Output the (X, Y) coordinate of the center of the cell containing the given text.  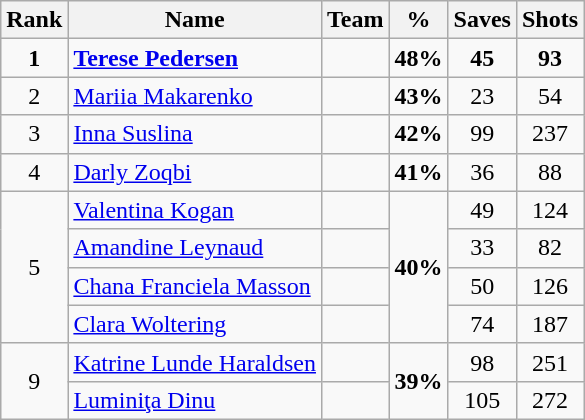
187 (550, 324)
43% (418, 96)
272 (550, 400)
23 (482, 96)
98 (482, 362)
Mariia Makarenko (195, 96)
251 (550, 362)
36 (482, 172)
Terese Pedersen (195, 58)
93 (550, 58)
45 (482, 58)
Darly Zoqbi (195, 172)
Saves (482, 20)
Rank (34, 20)
Team (355, 20)
1 (34, 58)
Katrine Lunde Haraldsen (195, 362)
Inna Suslina (195, 134)
Luminiţa Dinu (195, 400)
Valentina Kogan (195, 210)
74 (482, 324)
54 (550, 96)
99 (482, 134)
88 (550, 172)
105 (482, 400)
Chana Franciela Masson (195, 286)
Clara Woltering (195, 324)
5 (34, 267)
82 (550, 248)
41% (418, 172)
% (418, 20)
4 (34, 172)
2 (34, 96)
42% (418, 134)
50 (482, 286)
33 (482, 248)
Name (195, 20)
3 (34, 134)
49 (482, 210)
48% (418, 58)
39% (418, 381)
237 (550, 134)
40% (418, 267)
126 (550, 286)
Amandine Leynaud (195, 248)
9 (34, 381)
124 (550, 210)
Shots (550, 20)
